Identify which cell holds the provided text, then report its [X, Y] central coordinate. 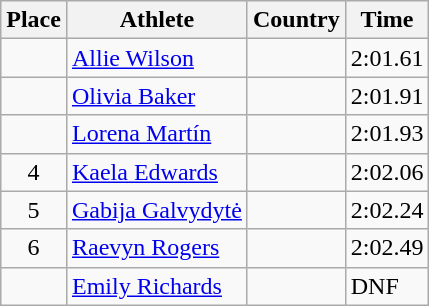
Kaela Edwards [156, 172]
Raevyn Rogers [156, 248]
2:01.93 [387, 134]
Time [387, 20]
DNF [387, 286]
6 [34, 248]
Place [34, 20]
2:02.06 [387, 172]
2:02.49 [387, 248]
2:02.24 [387, 210]
Athlete [156, 20]
2:01.61 [387, 58]
4 [34, 172]
Olivia Baker [156, 96]
5 [34, 210]
Emily Richards [156, 286]
Allie Wilson [156, 58]
2:01.91 [387, 96]
Lorena Martín [156, 134]
Gabija Galvydytė [156, 210]
Country [296, 20]
